From the cell containing the given text, extract its center point as [X, Y] coordinate. 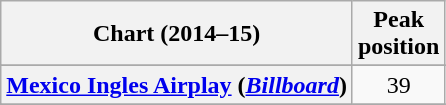
Peakposition [398, 34]
Chart (2014–15) [177, 34]
Mexico Ingles Airplay (Billboard) [177, 85]
39 [398, 85]
